Extract the [x, y] coordinate from the center of the cell holding the provided text.  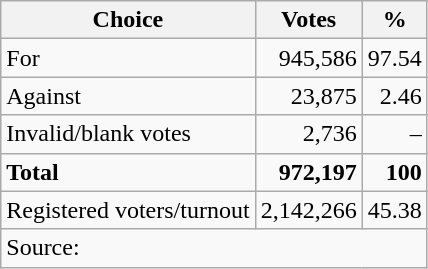
945,586 [308, 58]
97.54 [394, 58]
Source: [214, 248]
For [128, 58]
– [394, 134]
972,197 [308, 172]
2,142,266 [308, 210]
45.38 [394, 210]
23,875 [308, 96]
Registered voters/turnout [128, 210]
% [394, 20]
Invalid/blank votes [128, 134]
Against [128, 96]
Votes [308, 20]
Choice [128, 20]
100 [394, 172]
2.46 [394, 96]
Total [128, 172]
2,736 [308, 134]
